Identify which cell holds the provided text, then report its (X, Y) central coordinate. 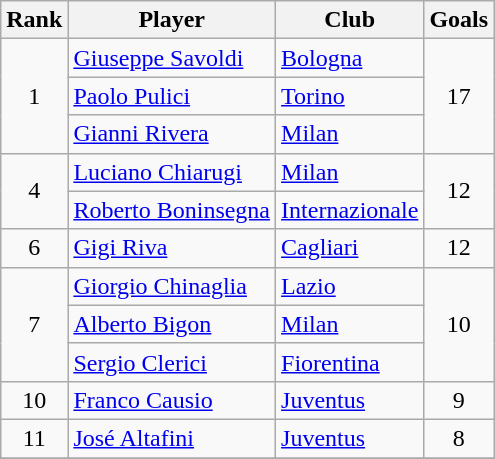
9 (459, 400)
4 (34, 191)
Torino (350, 96)
Rank (34, 20)
Roberto Boninsegna (172, 210)
Lazio (350, 286)
Bologna (350, 58)
Club (350, 20)
Giorgio Chinaglia (172, 286)
Internazionale (350, 210)
Player (172, 20)
Gianni Rivera (172, 134)
8 (459, 438)
Giuseppe Savoldi (172, 58)
José Altafini (172, 438)
Fiorentina (350, 362)
Sergio Clerici (172, 362)
Gigi Riva (172, 248)
Alberto Bigon (172, 324)
Goals (459, 20)
17 (459, 96)
Cagliari (350, 248)
6 (34, 248)
11 (34, 438)
Luciano Chiarugi (172, 172)
1 (34, 96)
7 (34, 324)
Franco Causio (172, 400)
Paolo Pulici (172, 96)
